Extract the [x, y] coordinate from the center of the cell holding the provided text.  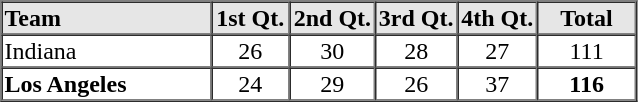
111 [586, 50]
24 [250, 84]
Team [106, 18]
30 [332, 50]
28 [416, 50]
29 [332, 84]
27 [497, 50]
116 [586, 84]
2nd Qt. [332, 18]
4th Qt. [497, 18]
Indiana [106, 50]
Los Angeles [106, 84]
Total [586, 18]
37 [497, 84]
3rd Qt. [416, 18]
1st Qt. [250, 18]
